Capture the cell that displays the provided text and extract its [X, Y] central coordinate. 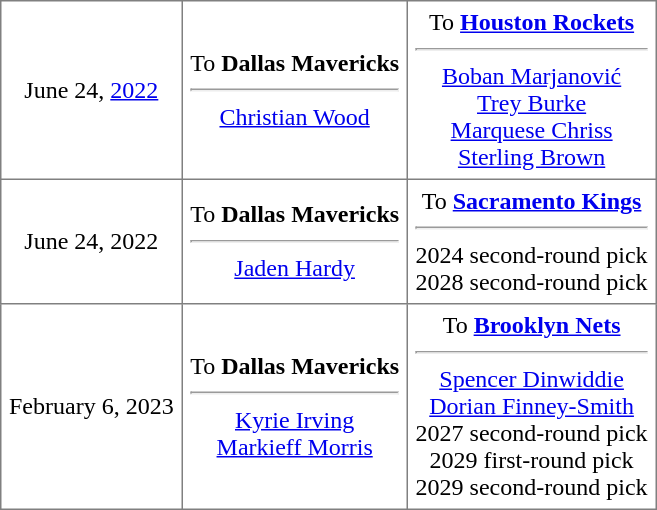
To Brooklyn NetsSpencer DinwiddieDorian Finney-Smith2027 second-round pick2029 first-round pick2029 second-round pick [531, 407]
To Houston RocketsBoban MarjanovićTrey BurkeMarquese ChrissSterling Brown [531, 90]
To Dallas MavericksJaden Hardy [294, 241]
February 6, 2023 [92, 407]
To Dallas MavericksChristian Wood [294, 90]
To Dallas MavericksKyrie IrvingMarkieff Morris [294, 407]
To Sacramento Kings2024 second-round pick2028 second-round pick [531, 241]
